Find where the given text appears and provide that cell's center as (x, y) coordinate. 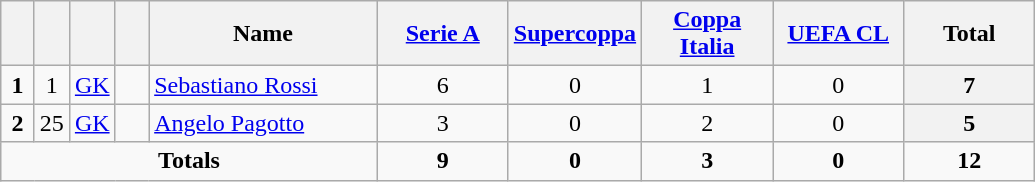
7 (970, 85)
Sebastiano Rossi (264, 85)
Angelo Pagotto (264, 123)
Total (970, 34)
12 (970, 161)
5 (970, 123)
25 (52, 123)
Totals (189, 161)
Name (264, 34)
Supercoppa (574, 34)
Serie A (442, 34)
6 (442, 85)
Coppa Italia (708, 34)
9 (442, 161)
UEFA CL (838, 34)
